Search for the cell housing the specified text and yield its [X, Y] center coordinate. 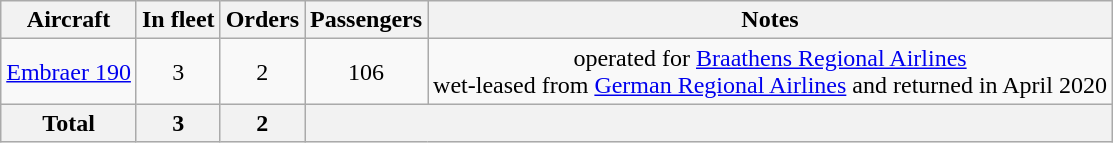
Embraer 190 [69, 72]
Passengers [366, 20]
Total [69, 123]
operated for Braathens Regional Airlineswet-leased from German Regional Airlines and returned in April 2020 [770, 72]
Aircraft [69, 20]
Notes [770, 20]
In fleet [178, 20]
Orders [262, 20]
106 [366, 72]
